Pinpoint the cell where the given text exists, returning its (x, y) midpoint coordinate. 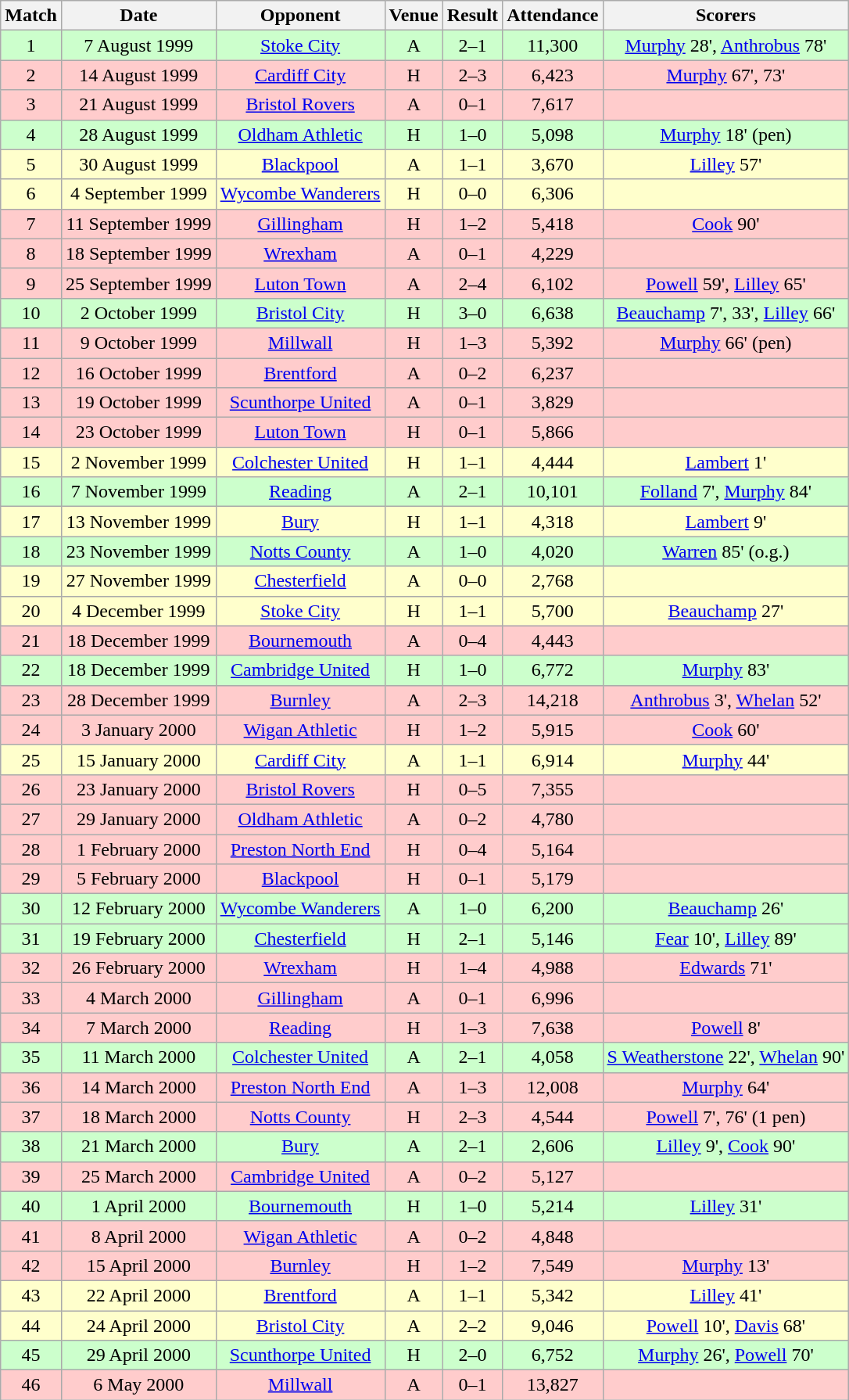
14 August 1999 (138, 75)
Cook 90' (725, 224)
6,772 (553, 670)
28 December 1999 (138, 700)
41 (31, 1236)
Murphy 26', Powell 70' (725, 1355)
Murphy 64' (725, 1087)
5,700 (553, 611)
24 (31, 730)
Lilley 57' (725, 164)
18 March 2000 (138, 1117)
5,342 (553, 1295)
14 (31, 433)
Anthrobus 3', Whelan 52' (725, 700)
1–4 (472, 968)
4,229 (553, 253)
13,827 (553, 1385)
1 April 2000 (138, 1206)
3–0 (472, 313)
6,306 (553, 194)
6,752 (553, 1355)
6,914 (553, 759)
28 (31, 849)
6,200 (553, 909)
4,318 (553, 522)
1 (31, 45)
3,829 (553, 403)
Attendance (553, 16)
30 (31, 909)
3 (31, 105)
28 August 1999 (138, 135)
12,008 (553, 1087)
13 November 1999 (138, 522)
13 (31, 403)
19 (31, 581)
27 (31, 819)
7,617 (553, 105)
5,866 (553, 433)
Warren 85' (o.g.) (725, 551)
4 (31, 135)
5,392 (553, 343)
32 (31, 968)
23 (31, 700)
4,780 (553, 819)
25 March 2000 (138, 1176)
15 January 2000 (138, 759)
35 (31, 1057)
7,638 (553, 1028)
Murphy 83' (725, 670)
2 October 1999 (138, 313)
43 (31, 1295)
21 March 2000 (138, 1147)
26 February 2000 (138, 968)
Match (31, 16)
44 (31, 1326)
5,146 (553, 939)
Powell 10', Davis 68' (725, 1326)
3,670 (553, 164)
9 October 1999 (138, 343)
18 September 1999 (138, 253)
5,164 (553, 849)
6 (31, 194)
7 November 1999 (138, 492)
6 May 2000 (138, 1385)
4,544 (553, 1117)
Lilley 9', Cook 90' (725, 1147)
21 August 1999 (138, 105)
Murphy 28', Anthrobus 78' (725, 45)
Date (138, 16)
36 (31, 1087)
20 (31, 611)
Beauchamp 27' (725, 611)
1 February 2000 (138, 849)
Opponent (300, 16)
19 October 1999 (138, 403)
4,443 (553, 641)
6,423 (553, 75)
46 (31, 1385)
42 (31, 1265)
5,915 (553, 730)
Powell 8' (725, 1028)
14 March 2000 (138, 1087)
4 March 2000 (138, 998)
23 October 1999 (138, 433)
22 April 2000 (138, 1295)
4,848 (553, 1236)
12 February 2000 (138, 909)
2–0 (472, 1355)
Murphy 18' (pen) (725, 135)
10 (31, 313)
25 September 1999 (138, 283)
Powell 59', Lilley 65' (725, 283)
11,300 (553, 45)
6,638 (553, 313)
9,046 (553, 1326)
4,988 (553, 968)
11 September 1999 (138, 224)
14,218 (553, 700)
Murphy 66' (pen) (725, 343)
5 February 2000 (138, 879)
Folland 7', Murphy 84' (725, 492)
Powell 7', 76' (1 pen) (725, 1117)
21 (31, 641)
10,101 (553, 492)
5,179 (553, 879)
18 (31, 551)
2,606 (553, 1147)
Lilley 31' (725, 1206)
8 April 2000 (138, 1236)
Beauchamp 7', 33', Lilley 66' (725, 313)
Lambert 1' (725, 462)
12 (31, 373)
5,098 (553, 135)
4 December 1999 (138, 611)
22 (31, 670)
Fear 10', Lilley 89' (725, 939)
4,444 (553, 462)
45 (31, 1355)
2 (31, 75)
Edwards 71' (725, 968)
4 September 1999 (138, 194)
34 (31, 1028)
7 March 2000 (138, 1028)
Lilley 41' (725, 1295)
4,020 (553, 551)
Murphy 67', 73' (725, 75)
19 February 2000 (138, 939)
37 (31, 1117)
15 (31, 462)
29 January 2000 (138, 819)
5 (31, 164)
16 (31, 492)
2 November 1999 (138, 462)
31 (31, 939)
11 (31, 343)
23 November 1999 (138, 551)
3 January 2000 (138, 730)
39 (31, 1176)
29 April 2000 (138, 1355)
5,127 (553, 1176)
15 April 2000 (138, 1265)
2,768 (553, 581)
Scorers (725, 16)
7,355 (553, 789)
Murphy 44' (725, 759)
2–2 (472, 1326)
7 August 1999 (138, 45)
38 (31, 1147)
Lambert 9' (725, 522)
0–5 (472, 789)
Murphy 13' (725, 1265)
Beauchamp 26' (725, 909)
8 (31, 253)
11 March 2000 (138, 1057)
26 (31, 789)
6,996 (553, 998)
4,058 (553, 1057)
6,102 (553, 283)
30 August 1999 (138, 164)
33 (31, 998)
Result (472, 16)
6,237 (553, 373)
40 (31, 1206)
29 (31, 879)
24 April 2000 (138, 1326)
23 January 2000 (138, 789)
27 November 1999 (138, 581)
2–4 (472, 283)
17 (31, 522)
S Weatherstone 22', Whelan 90' (725, 1057)
25 (31, 759)
Cook 60' (725, 730)
Venue (414, 16)
5,214 (553, 1206)
5,418 (553, 224)
7,549 (553, 1265)
9 (31, 283)
16 October 1999 (138, 373)
7 (31, 224)
